Provide the [X, Y] coordinate of the cell's center where the given text is located.  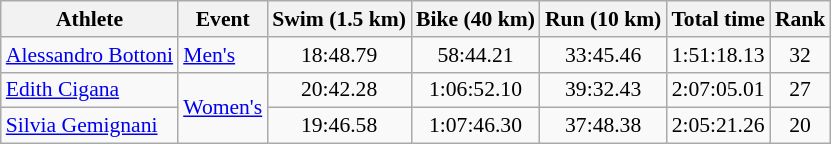
Swim (1.5 km) [339, 19]
2:05:21.26 [718, 126]
Men's [222, 55]
37:48.38 [603, 126]
27 [800, 90]
Total time [718, 19]
18:48.79 [339, 55]
Women's [222, 108]
20 [800, 126]
19:46.58 [339, 126]
Event [222, 19]
1:06:52.10 [476, 90]
Alessandro Bottoni [90, 55]
Edith Cigana [90, 90]
1:07:46.30 [476, 126]
58:44.21 [476, 55]
Athlete [90, 19]
39:32.43 [603, 90]
Silvia Gemignani [90, 126]
33:45.46 [603, 55]
Bike (40 km) [476, 19]
Run (10 km) [603, 19]
32 [800, 55]
1:51:18.13 [718, 55]
2:07:05.01 [718, 90]
20:42.28 [339, 90]
Rank [800, 19]
